Determine the (X, Y) coordinate at the center of the cell enclosing the given text.  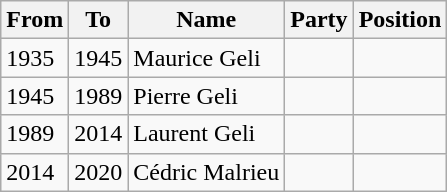
Maurice Geli (206, 58)
Laurent Geli (206, 134)
Cédric Malrieu (206, 172)
2020 (98, 172)
Name (206, 20)
1935 (35, 58)
Pierre Geli (206, 96)
From (35, 20)
Position (400, 20)
To (98, 20)
Party (319, 20)
